Return [X, Y] of the center of cell containing provided text 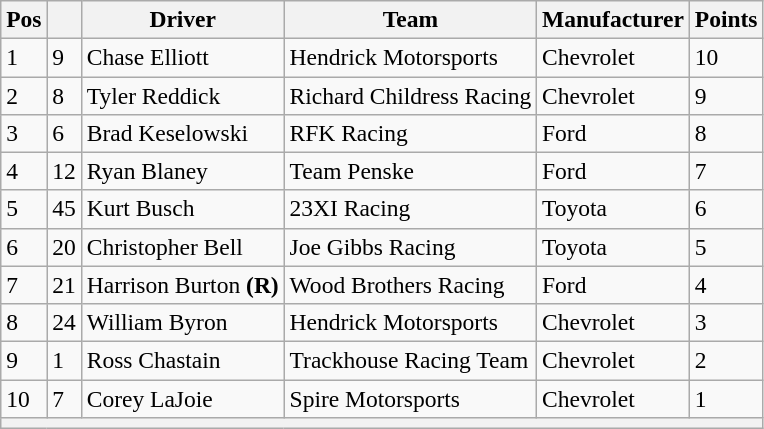
Team [410, 19]
Harrison Burton (R) [182, 285]
Ross Chastain [182, 360]
24 [64, 322]
23XI Racing [410, 209]
Richard Childress Racing [410, 95]
William Byron [182, 322]
Corey LaJoie [182, 398]
Points [726, 19]
Brad Keselowski [182, 133]
20 [64, 247]
Spire Motorsports [410, 398]
Manufacturer [614, 19]
Joe Gibbs Racing [410, 247]
Driver [182, 19]
Team Penske [410, 171]
Kurt Busch [182, 209]
12 [64, 171]
Ryan Blaney [182, 171]
Wood Brothers Racing [410, 285]
21 [64, 285]
Chase Elliott [182, 57]
Christopher Bell [182, 247]
Tyler Reddick [182, 95]
Trackhouse Racing Team [410, 360]
45 [64, 209]
Pos [24, 19]
RFK Racing [410, 133]
